Find where the given text appears and provide that cell's center as (x, y) coordinate. 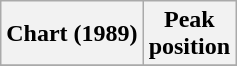
Peakposition (189, 34)
Chart (1989) (72, 34)
